For the text-containing cell, return its midpoint in (x, y) coordinate format. 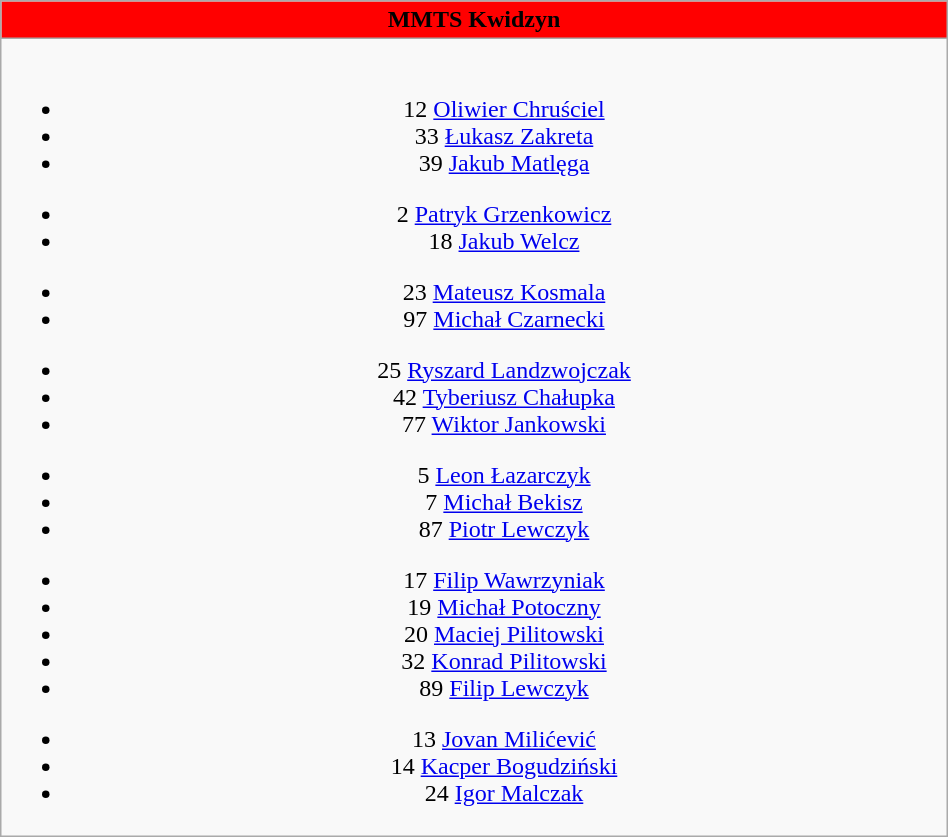
MMTS Kwidzyn (474, 20)
